Output the [x, y] coordinate of the center of the cell containing the given text.  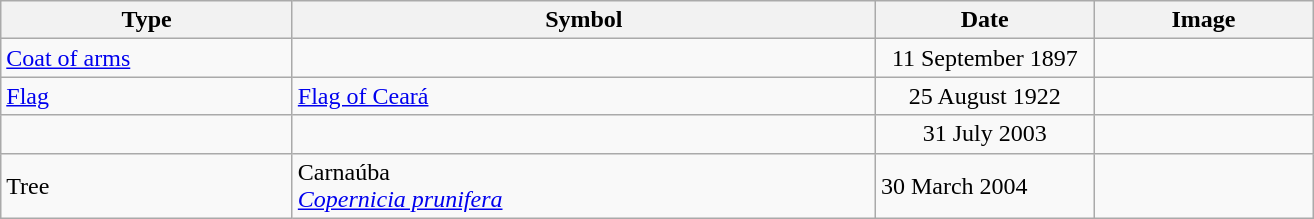
Flag [147, 96]
30 March 2004 [984, 186]
11 September 1897 [984, 58]
Date [984, 20]
Type [147, 20]
Tree [147, 186]
CarnaúbaCopernicia prunifera [584, 186]
Image [1204, 20]
25 August 1922 [984, 96]
Symbol [584, 20]
Coat of arms [147, 58]
31 July 2003 [984, 134]
Flag of Ceará [584, 96]
